Output the [x, y] coordinate of the center of the cell containing the given text.  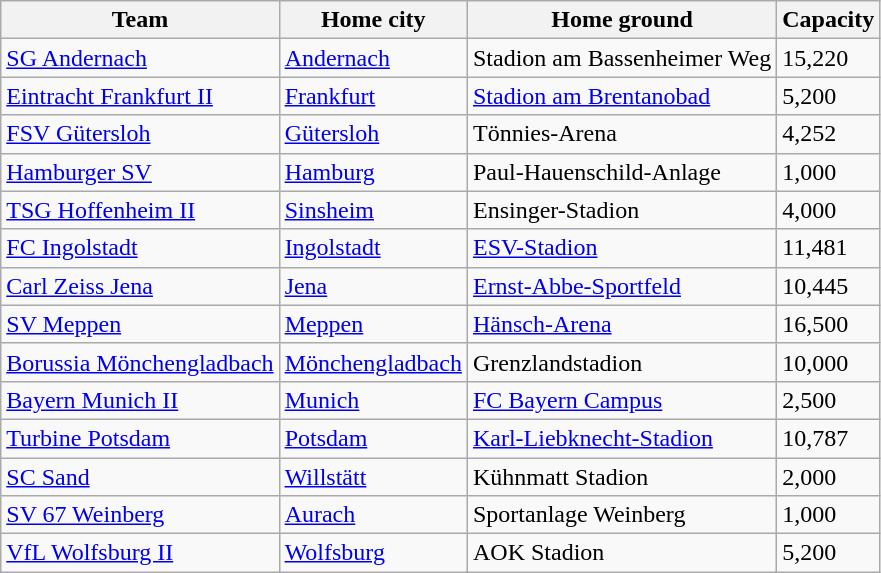
10,787 [828, 438]
Hamburger SV [140, 172]
FSV Gütersloh [140, 134]
Ensinger-Stadion [622, 210]
Home city [373, 20]
Hamburg [373, 172]
4,252 [828, 134]
Gütersloh [373, 134]
AOK Stadion [622, 553]
SG Andernach [140, 58]
Mönchengladbach [373, 362]
Turbine Potsdam [140, 438]
4,000 [828, 210]
Paul-Hauenschild-Anlage [622, 172]
16,500 [828, 324]
Potsdam [373, 438]
Bayern Munich II [140, 400]
Jena [373, 286]
Borussia Mönchengladbach [140, 362]
FC Bayern Campus [622, 400]
Capacity [828, 20]
2,500 [828, 400]
Home ground [622, 20]
FC Ingolstadt [140, 248]
Carl Zeiss Jena [140, 286]
SV 67 Weinberg [140, 515]
Frankfurt [373, 96]
Ingolstadt [373, 248]
Karl-Liebknecht-Stadion [622, 438]
Grenzlandstadion [622, 362]
Sinsheim [373, 210]
15,220 [828, 58]
TSG Hoffenheim II [140, 210]
SV Meppen [140, 324]
Wolfsburg [373, 553]
Meppen [373, 324]
Willstätt [373, 477]
Eintracht Frankfurt II [140, 96]
Hänsch-Arena [622, 324]
2,000 [828, 477]
Stadion am Bassenheimer Weg [622, 58]
Ernst-Abbe-Sportfeld [622, 286]
10,000 [828, 362]
Sportanlage Weinberg [622, 515]
11,481 [828, 248]
Kühnmatt Stadion [622, 477]
Andernach [373, 58]
VfL Wolfsburg II [140, 553]
Aurach [373, 515]
ESV-Stadion [622, 248]
SC Sand [140, 477]
Stadion am Brentanobad [622, 96]
10,445 [828, 286]
Team [140, 20]
Munich [373, 400]
Tönnies-Arena [622, 134]
